From the cell containing the given text, extract its center point as [X, Y] coordinate. 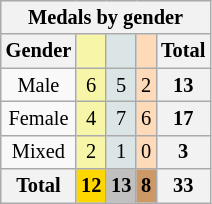
12 [91, 186]
1 [121, 152]
Mixed [38, 152]
7 [121, 118]
Medals by gender [106, 17]
8 [146, 186]
17 [183, 118]
3 [183, 152]
Female [38, 118]
Male [38, 85]
Gender [38, 51]
5 [121, 85]
4 [91, 118]
0 [146, 152]
33 [183, 186]
